Detect which cell encompasses the target text, then output its (X, Y) center coordinate. 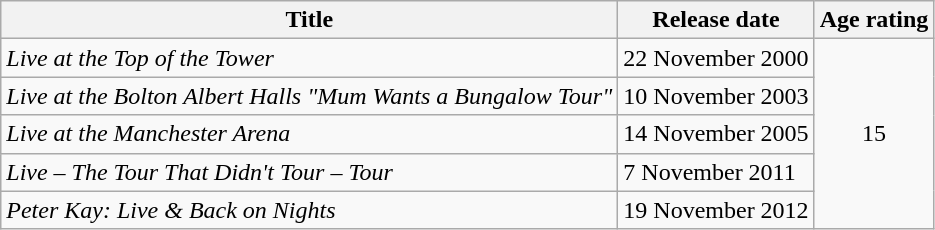
Live at the Manchester Arena (310, 134)
10 November 2003 (716, 96)
22 November 2000 (716, 58)
Age rating (874, 20)
Live at the Top of the Tower (310, 58)
Live – The Tour That Didn't Tour – Tour (310, 172)
Title (310, 20)
15 (874, 134)
Peter Kay: Live & Back on Nights (310, 210)
Release date (716, 20)
19 November 2012 (716, 210)
Live at the Bolton Albert Halls "Mum Wants a Bungalow Tour" (310, 96)
7 November 2011 (716, 172)
14 November 2005 (716, 134)
